Search for the cell housing the specified text and yield its [x, y] center coordinate. 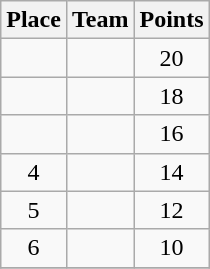
4 [34, 172]
20 [172, 58]
16 [172, 134]
10 [172, 248]
14 [172, 172]
Place [34, 20]
6 [34, 248]
18 [172, 96]
Team [100, 20]
Points [172, 20]
5 [34, 210]
12 [172, 210]
